Detect which cell encompasses the target text, then output its (X, Y) center coordinate. 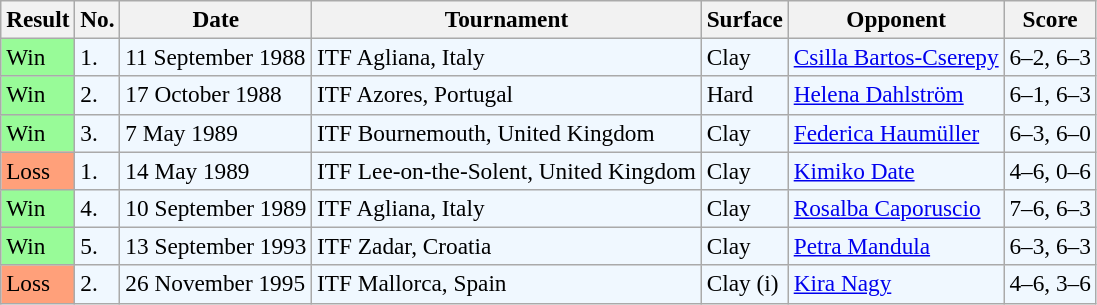
17 October 1988 (216, 95)
Result (38, 19)
6–1, 6–3 (1050, 95)
Clay (i) (744, 284)
ITF Lee-on-the-Solent, United Kingdom (507, 170)
Surface (744, 19)
ITF Zadar, Croatia (507, 246)
4–6, 0–6 (1050, 170)
6–3, 6–0 (1050, 133)
14 May 1989 (216, 170)
6–2, 6–3 (1050, 57)
Federica Haumüller (896, 133)
13 September 1993 (216, 246)
No. (98, 19)
ITF Azores, Portugal (507, 95)
Hard (744, 95)
Csilla Bartos-Cserepy (896, 57)
Opponent (896, 19)
6–3, 6–3 (1050, 246)
26 November 1995 (216, 284)
Score (1050, 19)
Helena Dahlström (896, 95)
ITF Bournemouth, United Kingdom (507, 133)
11 September 1988 (216, 57)
Rosalba Caporuscio (896, 208)
10 September 1989 (216, 208)
5. (98, 246)
4. (98, 208)
4–6, 3–6 (1050, 284)
Kimiko Date (896, 170)
7–6, 6–3 (1050, 208)
Kira Nagy (896, 284)
ITF Mallorca, Spain (507, 284)
Date (216, 19)
7 May 1989 (216, 133)
Petra Mandula (896, 246)
3. (98, 133)
Tournament (507, 19)
